Return the (X, Y) coordinate for the center point of the cell that contains the specified text.  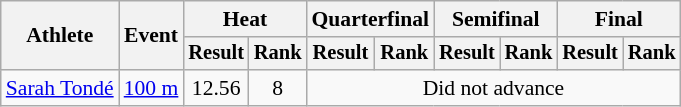
Athlete (60, 36)
100 m (152, 88)
Quarterfinal (371, 19)
Event (152, 36)
8 (278, 88)
12.56 (216, 88)
Final (618, 19)
Heat (244, 19)
Semifinal (496, 19)
Did not advance (494, 88)
Sarah Tondé (60, 88)
